Return [x, y] of the center of cell containing provided text 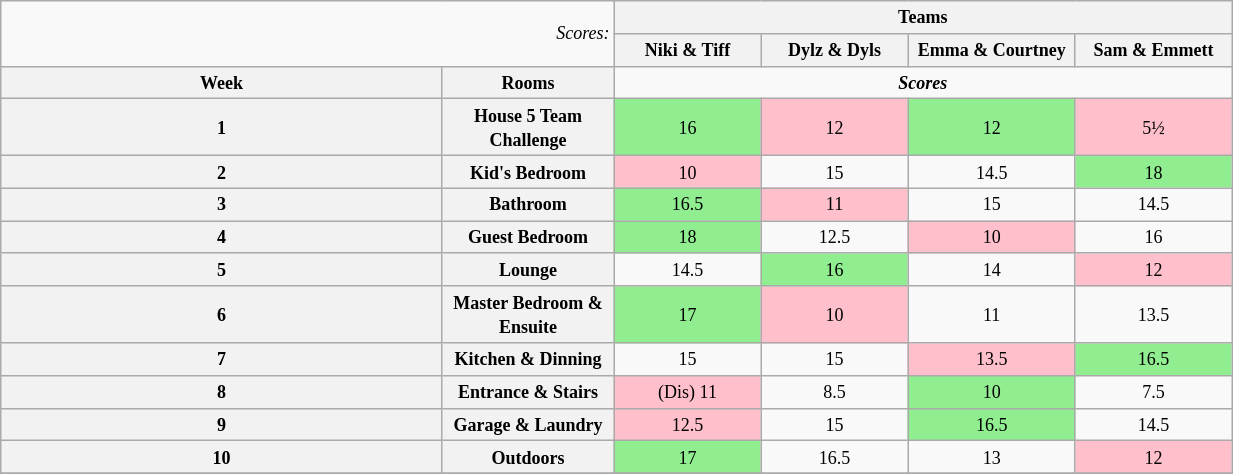
7 [222, 360]
8.5 [834, 392]
Week [222, 82]
2 [222, 172]
Entrance & Stairs [528, 392]
8 [222, 392]
Teams [923, 18]
Niki & Tiff [688, 50]
Lounge [528, 270]
5½ [1153, 128]
3 [222, 204]
Garage & Laundry [528, 424]
Sam & Emmett [1153, 50]
5 [222, 270]
1 [222, 128]
Scores [923, 82]
Master Bedroom & Ensuite [528, 314]
Rooms [528, 82]
Outdoors [528, 458]
(Dis) 11 [688, 392]
7.5 [1153, 392]
Kid's Bedroom [528, 172]
13 [992, 458]
4 [222, 238]
Bathroom [528, 204]
6 [222, 314]
Emma & Courtney [992, 50]
9 [222, 424]
House 5 Team Challenge [528, 128]
14 [992, 270]
Dylz & Dyls [834, 50]
Kitchen & Dinning [528, 360]
Guest Bedroom [528, 238]
Scores: [308, 34]
